Locate the cell with the specified text and output its (X, Y) center coordinate. 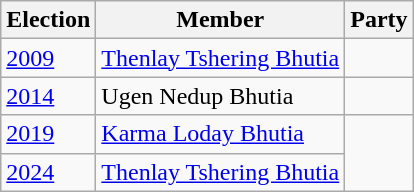
Ugen Nedup Bhutia (220, 96)
Karma Loday Bhutia (220, 134)
2024 (48, 172)
Member (220, 20)
2014 (48, 96)
Election (48, 20)
2019 (48, 134)
2009 (48, 58)
Party (379, 20)
